Locate the cell with the specified text and output its [x, y] center coordinate. 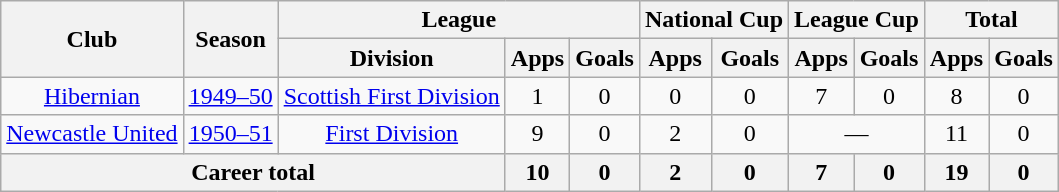
8 [956, 96]
10 [537, 172]
1 [537, 96]
Division [392, 58]
Hibernian [92, 96]
1949–50 [230, 96]
Season [230, 39]
9 [537, 134]
Total [991, 20]
Newcastle United [92, 134]
1950–51 [230, 134]
League [458, 20]
League Cup [857, 20]
19 [956, 172]
First Division [392, 134]
Career total [254, 172]
Club [92, 39]
11 [956, 134]
National Cup [714, 20]
Scottish First Division [392, 96]
— [857, 134]
